Extract the (X, Y) coordinate from the center of the cell holding the provided text.  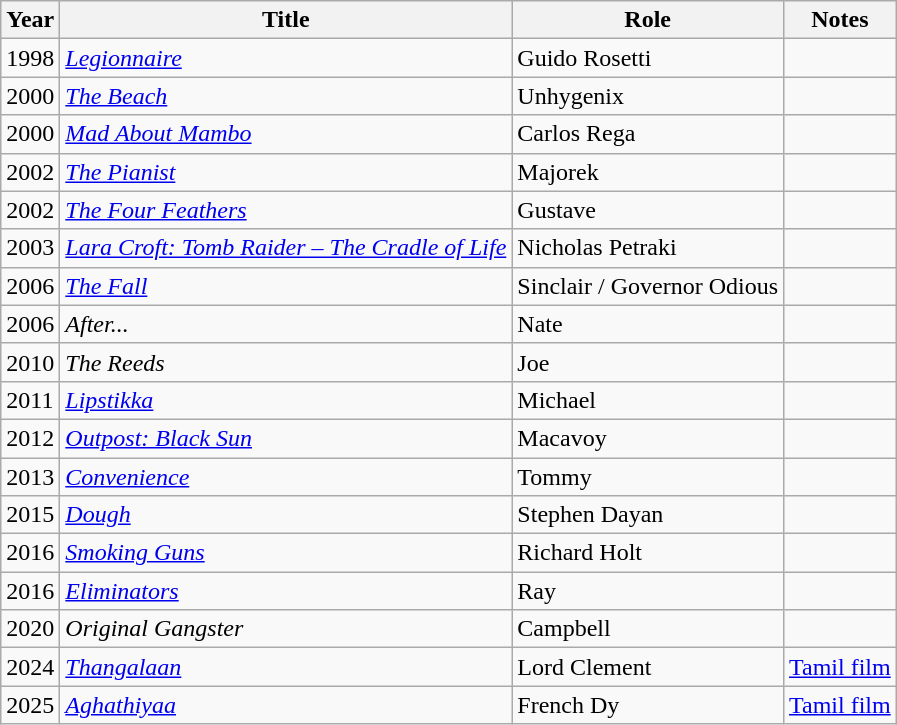
Lord Clement (648, 667)
Thangalaan (286, 667)
French Dy (648, 705)
Legionnaire (286, 58)
2025 (30, 705)
2011 (30, 400)
Convenience (286, 477)
Campbell (648, 629)
Tommy (648, 477)
Macavoy (648, 438)
The Reeds (286, 362)
Mad About Mambo (286, 134)
Nicholas Petraki (648, 248)
Dough (286, 515)
Sinclair / Governor Odious (648, 286)
2020 (30, 629)
Title (286, 20)
The Fall (286, 286)
After... (286, 324)
Unhygenix (648, 96)
Guido Rosetti (648, 58)
Michael (648, 400)
2024 (30, 667)
Nate (648, 324)
Ray (648, 591)
2015 (30, 515)
2012 (30, 438)
Carlos Rega (648, 134)
The Four Feathers (286, 210)
Stephen Dayan (648, 515)
2010 (30, 362)
Notes (840, 20)
Outpost: Black Sun (286, 438)
Gustave (648, 210)
Year (30, 20)
Joe (648, 362)
The Pianist (286, 172)
Majorek (648, 172)
Lipstikka (286, 400)
Role (648, 20)
Eliminators (286, 591)
2003 (30, 248)
Original Gangster (286, 629)
Smoking Guns (286, 553)
The Beach (286, 96)
Aghathiyaa (286, 705)
Lara Croft: Tomb Raider – The Cradle of Life (286, 248)
1998 (30, 58)
2013 (30, 477)
Richard Holt (648, 553)
